Determine the [x, y] coordinate at the center of the cell enclosing the given text.  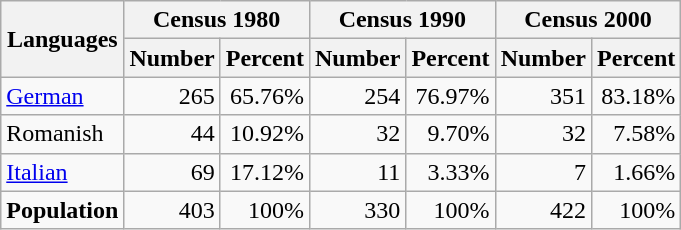
10.92% [264, 134]
330 [357, 210]
Census 1980 [217, 20]
83.18% [636, 96]
11 [357, 172]
17.12% [264, 172]
69 [172, 172]
Census 1990 [402, 20]
German [62, 96]
Italian [62, 172]
Romanish [62, 134]
76.97% [450, 96]
403 [172, 210]
422 [543, 210]
254 [357, 96]
44 [172, 134]
Languages [62, 39]
351 [543, 96]
Population [62, 210]
1.66% [636, 172]
65.76% [264, 96]
Census 2000 [588, 20]
7.58% [636, 134]
9.70% [450, 134]
3.33% [450, 172]
7 [543, 172]
265 [172, 96]
